From the cell containing the given text, extract its center point as (x, y) coordinate. 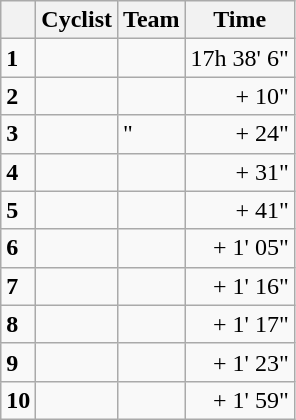
1 (18, 58)
5 (18, 210)
+ 1' 59" (240, 400)
4 (18, 172)
Team (152, 20)
+ 1' 16" (240, 286)
+ 31" (240, 172)
+ 24" (240, 134)
9 (18, 362)
Time (240, 20)
+ 1' 17" (240, 324)
+ 1' 23" (240, 362)
17h 38' 6" (240, 58)
2 (18, 96)
6 (18, 248)
+ 10" (240, 96)
7 (18, 286)
+ 41" (240, 210)
8 (18, 324)
10 (18, 400)
3 (18, 134)
" (152, 134)
+ 1' 05" (240, 248)
Cyclist (77, 20)
